Pinpoint the cell where the given text exists, returning its [x, y] midpoint coordinate. 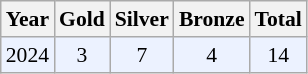
Bronze [212, 19]
2024 [28, 55]
3 [82, 55]
Silver [142, 19]
7 [142, 55]
14 [278, 55]
Total [278, 19]
4 [212, 55]
Year [28, 19]
Gold [82, 19]
